Extract the [X, Y] coordinate from the center of the cell holding the provided text.  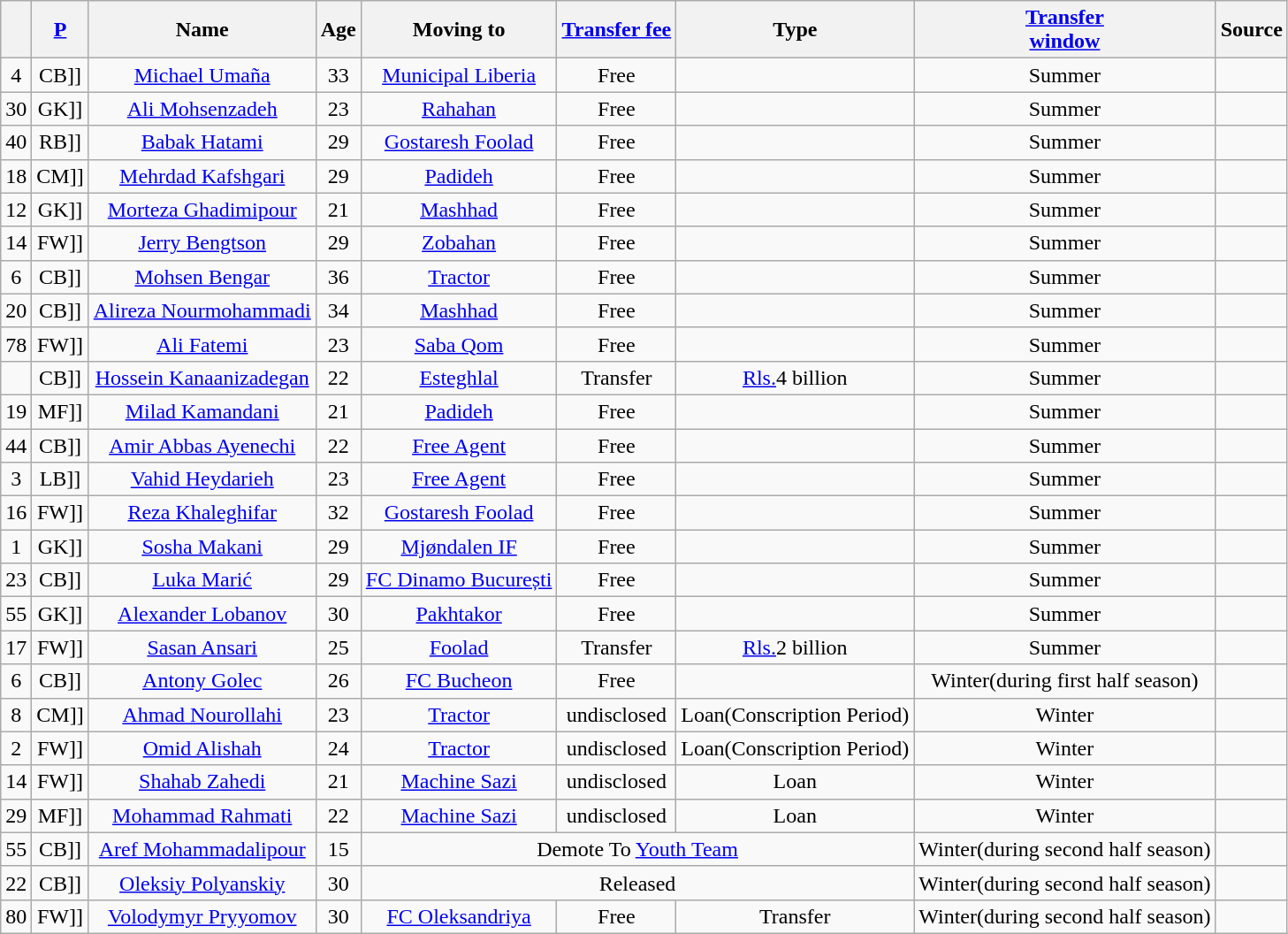
2 [16, 748]
4 [16, 75]
44 [16, 445]
Ahmad Nourollahi [202, 715]
40 [16, 142]
Transfer fee [617, 30]
RB]] [60, 142]
Mehrdad Kafshgari [202, 176]
Omid Alishah [202, 748]
80 [16, 916]
12 [16, 210]
Oleksiy Polyanskiy [202, 883]
78 [16, 344]
Saba Qom [459, 344]
Mohsen Bengar [202, 277]
Rahahan [459, 109]
Name [202, 30]
Shahab Zahedi [202, 782]
Mohammad Rahmati [202, 815]
19 [16, 411]
FC Bucheon [459, 681]
Ali Fatemi [202, 344]
Esteghlal [459, 378]
32 [338, 513]
Winter(during first half season) [1064, 681]
Volodymyr Pryyomov [202, 916]
1 [16, 547]
8 [16, 715]
Aref Mohammadalipour [202, 849]
17 [16, 647]
Babak Hatami [202, 142]
Reza Khaleghifar [202, 513]
Source [1252, 30]
Rls.4 billion [796, 378]
33 [338, 75]
Vahid Heydarieh [202, 479]
24 [338, 748]
LB]] [60, 479]
Hossein Kanaanizadegan [202, 378]
Foolad [459, 647]
Sasan Ansari [202, 647]
Amir Abbas Ayenechi [202, 445]
Zobahan [459, 243]
3 [16, 479]
Michael Umaña [202, 75]
Alireza Nourmohammadi [202, 310]
16 [16, 513]
Demote To Youth Team [637, 849]
Mjøndalen IF [459, 547]
15 [338, 849]
Released [637, 883]
Alexander Lobanov [202, 614]
Pakhtakor [459, 614]
FC Oleksandriya [459, 916]
Morteza Ghadimipour [202, 210]
34 [338, 310]
Luka Marić [202, 580]
Type [796, 30]
18 [16, 176]
20 [16, 310]
Jerry Bengtson [202, 243]
36 [338, 277]
Sosha Makani [202, 547]
Municipal Liberia [459, 75]
FC Dinamo București [459, 580]
Milad Kamandani [202, 411]
Transferwindow [1064, 30]
Ali Mohsenzadeh [202, 109]
25 [338, 647]
Rls.2 billion [796, 647]
Age [338, 30]
P [60, 30]
Moving to [459, 30]
26 [338, 681]
Antony Golec [202, 681]
